Output the [X, Y] coordinate of the center of the cell containing the given text.  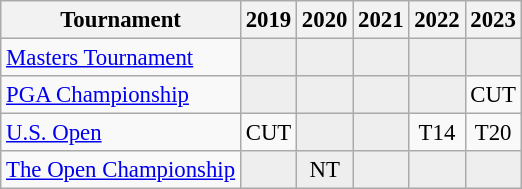
NT [325, 170]
T20 [493, 133]
U.S. Open [121, 133]
T14 [437, 133]
2019 [268, 20]
2021 [381, 20]
Masters Tournament [121, 58]
Tournament [121, 20]
PGA Championship [121, 95]
The Open Championship [121, 170]
2023 [493, 20]
2020 [325, 20]
2022 [437, 20]
